Return [X, Y] of the center of cell containing provided text 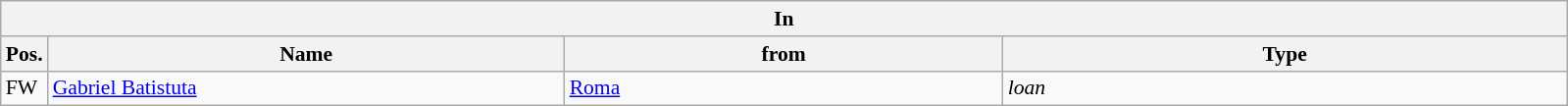
Name [306, 54]
Pos. [25, 54]
loan [1285, 88]
Roma [784, 88]
Type [1285, 54]
Gabriel Batistuta [306, 88]
In [784, 19]
from [784, 54]
FW [25, 88]
